Find where the given text appears and provide that cell's center as [x, y] coordinate. 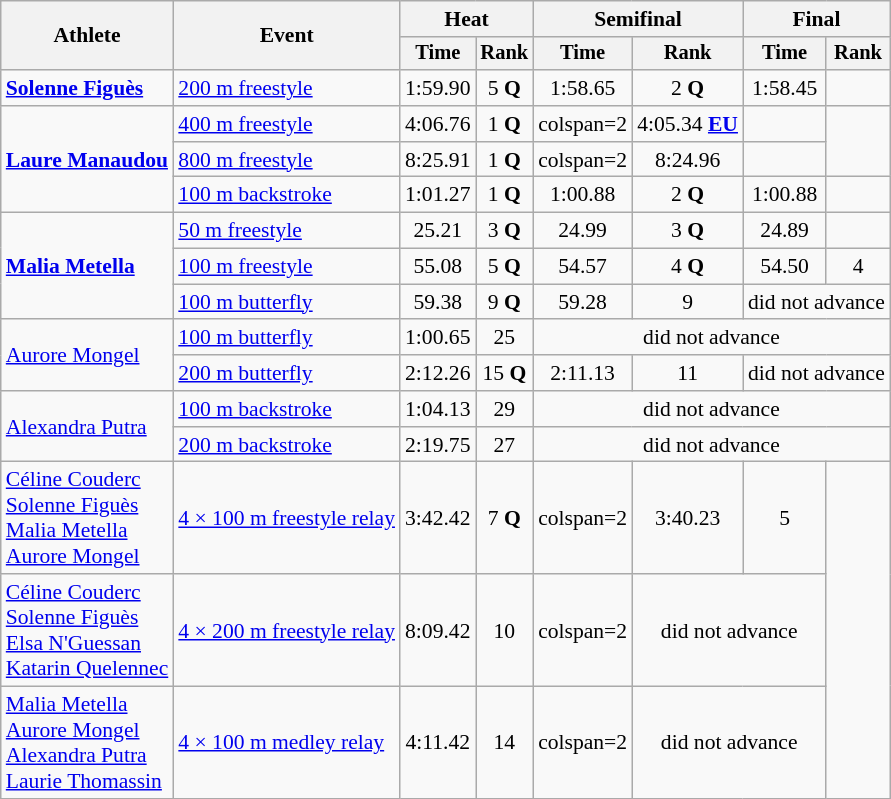
25 [505, 338]
Athlete [88, 36]
4 × 100 m freestyle relay [286, 518]
7 Q [505, 518]
2:12.26 [438, 373]
1:58.45 [784, 88]
8:24.96 [688, 160]
4:11.42 [438, 743]
Semifinal [638, 19]
1:04.13 [438, 409]
100 m freestyle [286, 267]
14 [505, 743]
1:01.27 [438, 195]
Final [816, 19]
400 m freestyle [286, 124]
Aurore Mongel [88, 356]
2:19.75 [438, 445]
8:25.91 [438, 160]
54.50 [784, 267]
54.57 [582, 267]
4 [858, 267]
25.21 [438, 231]
2:11.13 [582, 373]
29 [505, 409]
800 m freestyle [286, 160]
1:59.90 [438, 88]
4:05.34 EU [688, 124]
Malia Metella [88, 266]
Heat [466, 19]
Céline CoudercSolenne FiguèsMalia MetellaAurore Mongel [88, 518]
50 m freestyle [286, 231]
11 [688, 373]
Solenne Figuès [88, 88]
3:42.42 [438, 518]
4 × 100 m medley relay [286, 743]
3:40.23 [688, 518]
10 [505, 630]
Céline CoudercSolenne FiguèsElsa N'GuessanKatarin Quelennec [88, 630]
59.38 [438, 302]
Malia MetellaAurore MongelAlexandra PutraLaurie Thomassin [88, 743]
15 Q [505, 373]
4:06.76 [438, 124]
24.89 [784, 231]
Event [286, 36]
5 [784, 518]
200 m backstroke [286, 445]
4 Q [688, 267]
Alexandra Putra [88, 426]
55.08 [438, 267]
24.99 [582, 231]
9 [688, 302]
1:58.65 [582, 88]
1:00.65 [438, 338]
59.28 [582, 302]
4 × 200 m freestyle relay [286, 630]
9 Q [505, 302]
Laure Manaudou [88, 160]
200 m freestyle [286, 88]
200 m butterfly [286, 373]
8:09.42 [438, 630]
27 [505, 445]
